Identify which cell holds the provided text, then report its [x, y] central coordinate. 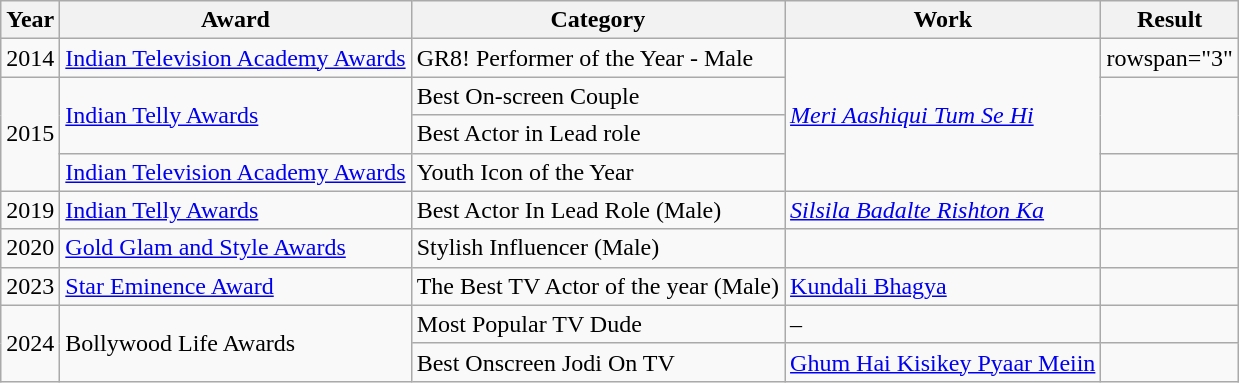
Work [943, 20]
Best Onscreen Jodi On TV [598, 362]
Best Actor In Lead Role (Male) [598, 210]
Silsila Badalte Rishton Ka [943, 210]
2023 [30, 286]
Gold Glam and Style Awards [236, 248]
Bollywood Life Awards [236, 343]
Stylish Influencer (Male) [598, 248]
2019 [30, 210]
Star Eminence Award [236, 286]
2014 [30, 58]
The Best TV Actor of the year (Male) [598, 286]
Category [598, 20]
Result [1170, 20]
2015 [30, 134]
GR8! Performer of the Year - Male [598, 58]
Ghum Hai Kisikey Pyaar Meiin [943, 362]
Best On-screen Couple [598, 96]
Meri Aashiqui Tum Se Hi [943, 115]
Award [236, 20]
Kundali Bhagya [943, 286]
Best Actor in Lead role [598, 134]
Youth Icon of the Year [598, 172]
2024 [30, 343]
2020 [30, 248]
Most Popular TV Dude [598, 324]
rowspan="3" [1170, 58]
Year [30, 20]
– [943, 324]
